Scan for the cell matching the given text and deliver its [x, y] coordinate at center. 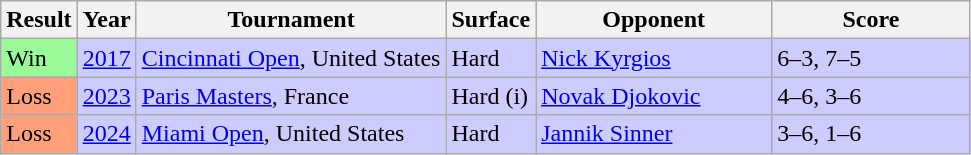
2017 [106, 58]
Hard (i) [491, 96]
Jannik Sinner [654, 134]
Miami Open, United States [291, 134]
Result [39, 20]
Score [872, 20]
Novak Djokovic [654, 96]
Win [39, 58]
Cincinnati Open, United States [291, 58]
Tournament [291, 20]
3–6, 1–6 [872, 134]
6–3, 7–5 [872, 58]
2023 [106, 96]
Nick Kyrgios [654, 58]
Opponent [654, 20]
4–6, 3–6 [872, 96]
Surface [491, 20]
Paris Masters, France [291, 96]
Year [106, 20]
2024 [106, 134]
